For the text-containing cell, return its midpoint in [X, Y] coordinate format. 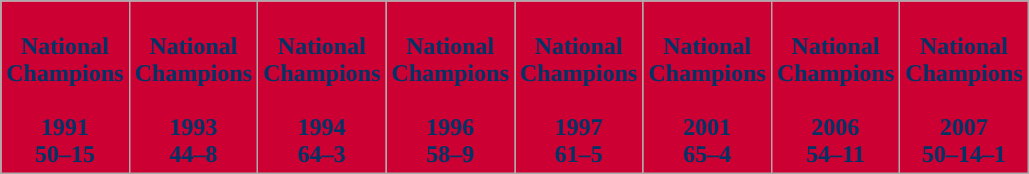
NationalChampions199344–8 [193, 88]
NationalChampions200654–11 [835, 88]
NationalChampions199464–3 [322, 88]
NationalChampions200750–14–1 [964, 88]
NationalChampions199658–9 [450, 88]
NationalChampions199150–15 [65, 88]
NationalChampions199761–5 [578, 88]
NationalChampions200165–4 [707, 88]
